From the cell containing the given text, extract its center point as [X, Y] coordinate. 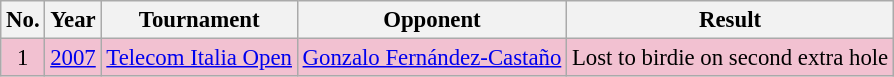
Lost to birdie on second extra hole [730, 58]
Result [730, 20]
2007 [73, 58]
Telecom Italia Open [199, 58]
Tournament [199, 20]
Opponent [432, 20]
Year [73, 20]
No. [23, 20]
Gonzalo Fernández-Castaño [432, 58]
1 [23, 58]
